Detect which cell encompasses the target text, then output its [x, y] center coordinate. 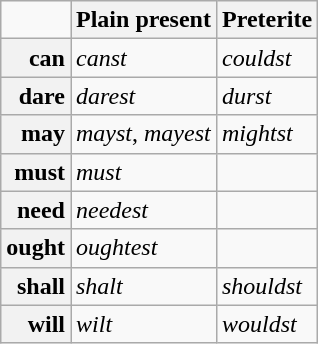
will [36, 324]
ought [36, 248]
mightst [266, 134]
mayst, mayest [143, 134]
need [36, 210]
shouldst [266, 286]
Preterite [266, 20]
oughtest [143, 248]
wouldst [266, 324]
needest [143, 210]
durst [266, 96]
dare [36, 96]
shalt [143, 286]
Plain present [143, 20]
darest [143, 96]
canst [143, 58]
couldst [266, 58]
can [36, 58]
may [36, 134]
shall [36, 286]
wilt [143, 324]
